Locate the cell with the specified text and output its [x, y] center coordinate. 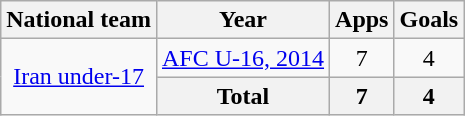
Total [242, 96]
Iran under-17 [79, 77]
AFC U-16, 2014 [242, 58]
National team [79, 20]
Year [242, 20]
Apps [362, 20]
Goals [429, 20]
